Determine the [x, y] coordinate at the center of the cell enclosing the given text.  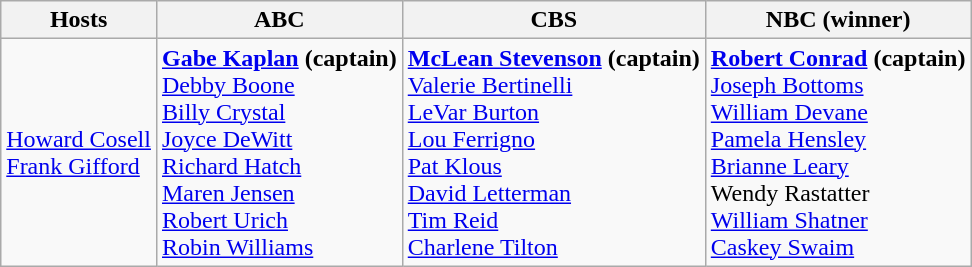
CBS [554, 20]
Gabe Kaplan (captain)Debby BooneBilly CrystalJoyce DeWittRichard HatchMaren JensenRobert UrichRobin Williams [279, 152]
Robert Conrad (captain)Joseph BottomsWilliam DevanePamela HensleyBrianne LearyWendy RastatterWilliam ShatnerCaskey Swaim [838, 152]
NBC (winner) [838, 20]
Hosts [79, 20]
ABC [279, 20]
Howard CosellFrank Gifford [79, 152]
McLean Stevenson (captain)Valerie BertinelliLeVar BurtonLou FerrignoPat KlousDavid LettermanTim ReidCharlene Tilton [554, 152]
